Extract the [x, y] coordinate from the center of the cell holding the provided text.  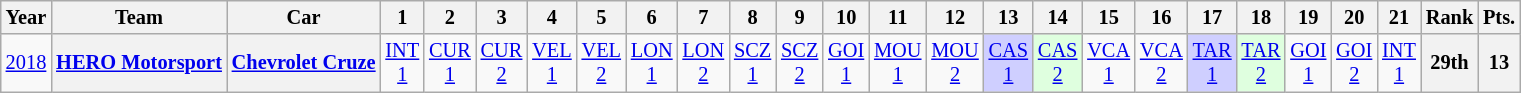
6 [652, 17]
15 [1108, 17]
MOU2 [954, 63]
GOI2 [1354, 63]
HERO Motorsport [139, 63]
3 [502, 17]
1 [402, 17]
Chevrolet Cruze [304, 63]
VEL1 [552, 63]
14 [1058, 17]
Car [304, 17]
VEL2 [602, 63]
Year [26, 17]
8 [752, 17]
CUR1 [450, 63]
TAR2 [1262, 63]
10 [846, 17]
17 [1212, 17]
9 [800, 17]
2018 [26, 63]
TAR1 [1212, 63]
SCZ2 [800, 63]
VCA1 [1108, 63]
LON1 [652, 63]
CAS2 [1058, 63]
19 [1308, 17]
21 [1399, 17]
4 [552, 17]
SCZ1 [752, 63]
Team [139, 17]
29th [1450, 63]
20 [1354, 17]
Rank [1450, 17]
5 [602, 17]
2 [450, 17]
VCA2 [1162, 63]
18 [1262, 17]
Pts. [1499, 17]
CUR2 [502, 63]
11 [898, 17]
7 [703, 17]
12 [954, 17]
LON2 [703, 63]
16 [1162, 17]
MOU1 [898, 63]
CAS1 [1008, 63]
